Provide the [x, y] coordinate of the cell's center where the given text is located.  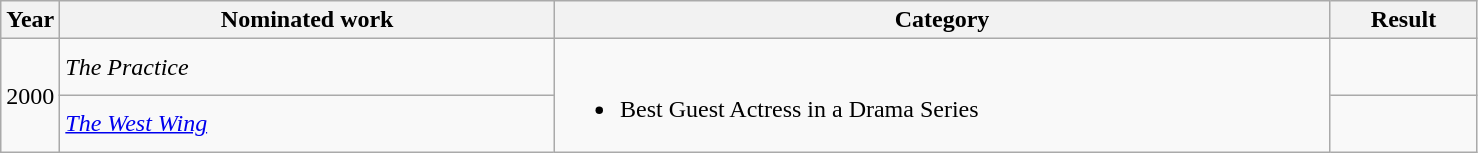
Result [1404, 20]
Best Guest Actress in a Drama Series [942, 96]
The Practice [308, 68]
Year [30, 20]
Nominated work [308, 20]
The West Wing [308, 124]
Category [942, 20]
2000 [30, 96]
